Return (x, y) of the center of cell containing provided text 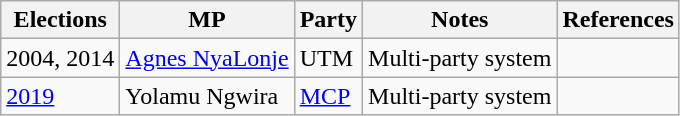
Agnes NyaLonje (207, 58)
Yolamu Ngwira (207, 96)
MCP (328, 96)
Party (328, 20)
2019 (60, 96)
Elections (60, 20)
UTM (328, 58)
Notes (460, 20)
References (618, 20)
MP (207, 20)
2004, 2014 (60, 58)
